From the cell containing the given text, extract its center point as (X, Y) coordinate. 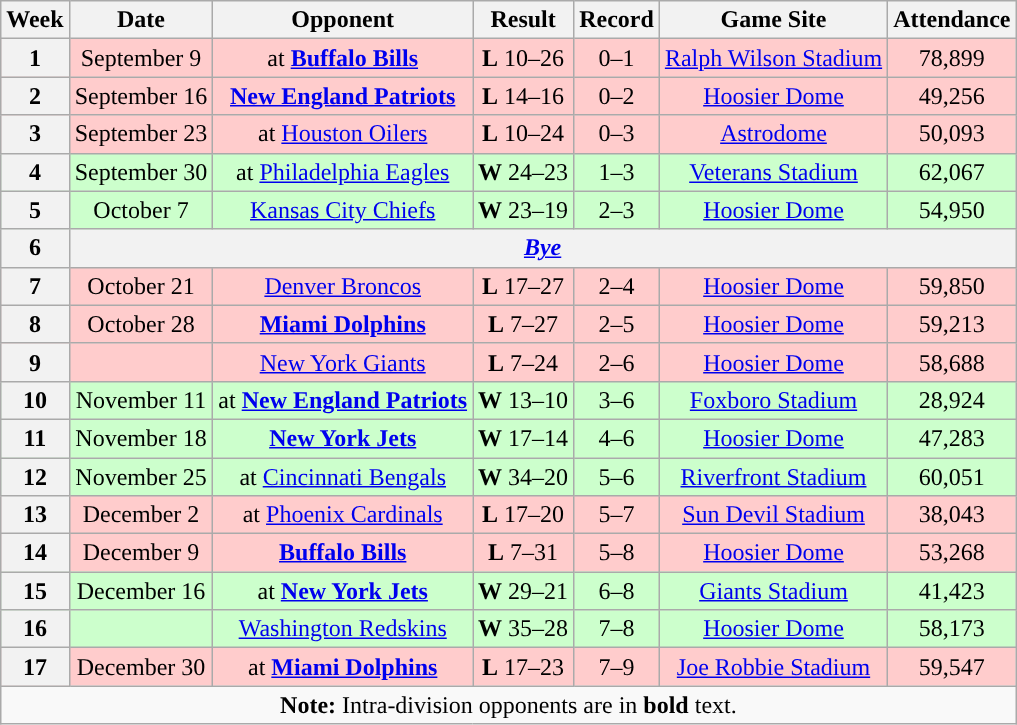
October 21 (141, 286)
54,950 (952, 210)
Joe Robbie Stadium (773, 667)
38,043 (952, 515)
Bye (542, 248)
L 7–31 (524, 553)
W 23–19 (524, 210)
November 18 (141, 438)
2 (35, 96)
November 25 (141, 477)
Washington Redskins (343, 629)
Kansas City Chiefs (343, 210)
at Buffalo Bills (343, 58)
at Philadelphia Eagles (343, 172)
15 (35, 591)
W 34–20 (524, 477)
1 (35, 58)
L 7–24 (524, 362)
12 (35, 477)
December 9 (141, 553)
Opponent (343, 20)
5–8 (617, 553)
59,547 (952, 667)
Game Site (773, 20)
Record (617, 20)
Astrodome (773, 134)
16 (35, 629)
Foxboro Stadium (773, 400)
Week (35, 20)
Result (524, 20)
62,067 (952, 172)
28,924 (952, 400)
Veterans Stadium (773, 172)
4 (35, 172)
Denver Broncos (343, 286)
2–5 (617, 324)
at Cincinnati Bengals (343, 477)
58,688 (952, 362)
0–2 (617, 96)
Ralph Wilson Stadium (773, 58)
October 7 (141, 210)
5 (35, 210)
78,899 (952, 58)
W 13–10 (524, 400)
1–3 (617, 172)
53,268 (952, 553)
41,423 (952, 591)
at Phoenix Cardinals (343, 515)
December 16 (141, 591)
8 (35, 324)
L 14–16 (524, 96)
0–1 (617, 58)
2–6 (617, 362)
W 35–28 (524, 629)
November 11 (141, 400)
59,213 (952, 324)
New York Jets (343, 438)
New England Patriots (343, 96)
7 (35, 286)
Giants Stadium (773, 591)
9 (35, 362)
L 7–27 (524, 324)
60,051 (952, 477)
5–6 (617, 477)
6–8 (617, 591)
W 24–23 (524, 172)
7–9 (617, 667)
L 17–23 (524, 667)
Attendance (952, 20)
17 (35, 667)
5–7 (617, 515)
6 (35, 248)
2–4 (617, 286)
3–6 (617, 400)
58,173 (952, 629)
at New York Jets (343, 591)
at New England Patriots (343, 400)
New York Giants (343, 362)
7–8 (617, 629)
L 17–27 (524, 286)
L 10–26 (524, 58)
59,850 (952, 286)
September 16 (141, 96)
47,283 (952, 438)
14 (35, 553)
3 (35, 134)
0–3 (617, 134)
L 17–20 (524, 515)
at Miami Dolphins (343, 667)
Miami Dolphins (343, 324)
L 10–24 (524, 134)
W 29–21 (524, 591)
2–3 (617, 210)
at Houston Oilers (343, 134)
49,256 (952, 96)
10 (35, 400)
September 23 (141, 134)
50,093 (952, 134)
11 (35, 438)
September 9 (141, 58)
Note: Intra-division opponents are in bold text. (508, 705)
4–6 (617, 438)
December 30 (141, 667)
Buffalo Bills (343, 553)
13 (35, 515)
Riverfront Stadium (773, 477)
Date (141, 20)
September 30 (141, 172)
Sun Devil Stadium (773, 515)
December 2 (141, 515)
W 17–14 (524, 438)
October 28 (141, 324)
